Search for the cell housing the specified text and yield its (x, y) center coordinate. 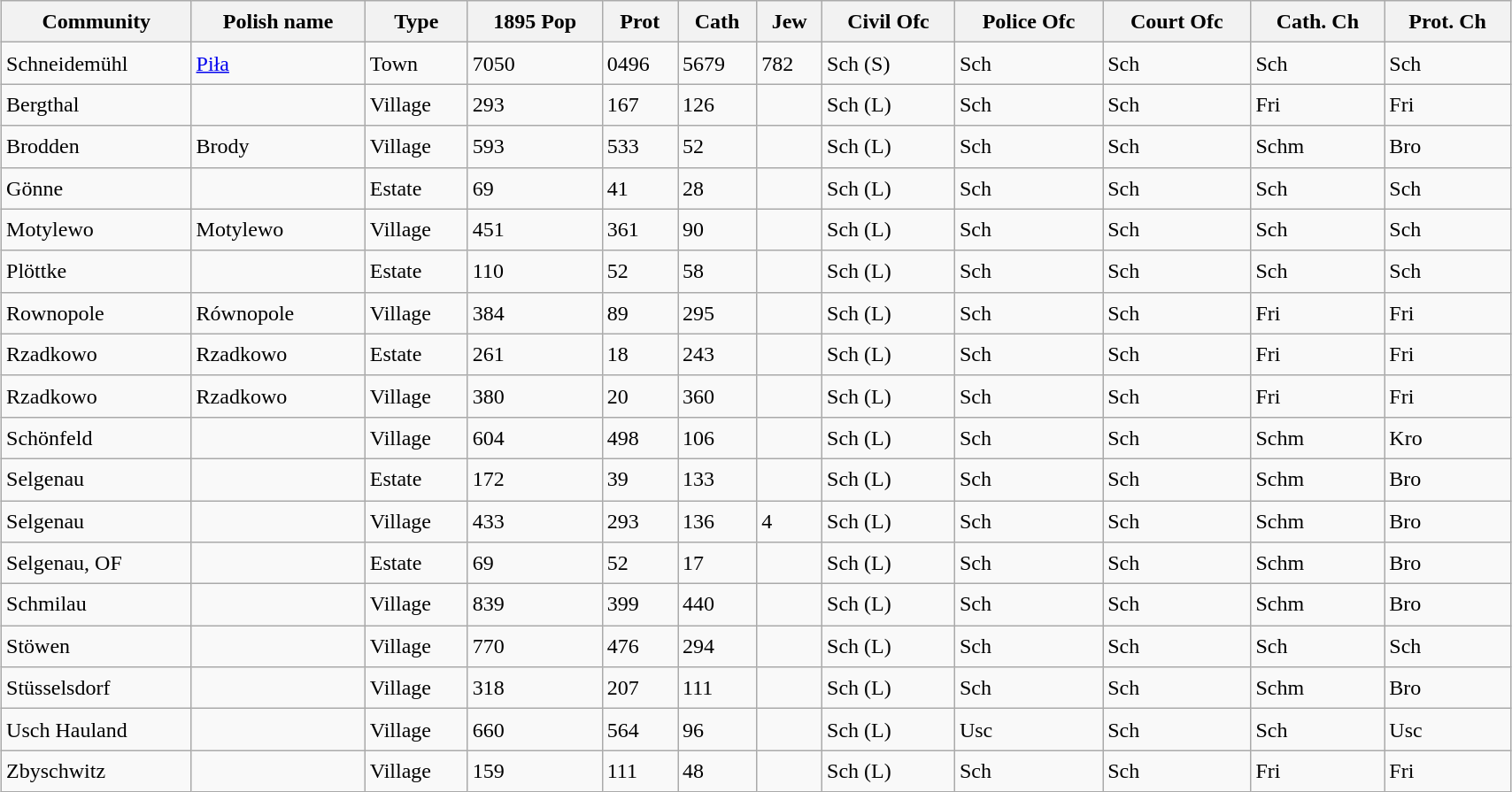
Stüsselsdorf (96, 688)
318 (535, 688)
48 (717, 772)
Cath. Ch (1317, 21)
39 (639, 480)
Selgenau, OF (96, 563)
593 (535, 147)
17 (717, 563)
399 (639, 605)
7050 (535, 64)
Schneidemühl (96, 64)
90 (717, 230)
Plöttke (96, 271)
361 (639, 230)
533 (639, 147)
380 (535, 396)
Równopole (278, 313)
159 (535, 772)
5679 (717, 64)
136 (717, 522)
167 (639, 104)
Civil Ofc (889, 21)
58 (717, 271)
770 (535, 646)
604 (535, 437)
294 (717, 646)
126 (717, 104)
20 (639, 396)
476 (639, 646)
Bergthal (96, 104)
0496 (639, 64)
384 (535, 313)
41 (639, 188)
Cath (717, 21)
Schönfeld (96, 437)
172 (535, 480)
Polish name (278, 21)
243 (717, 354)
Prot (639, 21)
106 (717, 437)
Sch (S) (889, 64)
Police Ofc (1029, 21)
Rownopole (96, 313)
Gönne (96, 188)
564 (639, 729)
Kro (1448, 437)
4 (790, 522)
261 (535, 354)
440 (717, 605)
433 (535, 522)
Brody (278, 147)
451 (535, 230)
Jew (790, 21)
839 (535, 605)
Schmilau (96, 605)
Zbyschwitz (96, 772)
133 (717, 480)
89 (639, 313)
295 (717, 313)
Prot. Ch (1448, 21)
Court Ofc (1177, 21)
207 (639, 688)
Piła (278, 64)
Type (416, 21)
660 (535, 729)
Town (416, 64)
Community (96, 21)
Stöwen (96, 646)
498 (639, 437)
110 (535, 271)
18 (639, 354)
782 (790, 64)
28 (717, 188)
Brodden (96, 147)
96 (717, 729)
360 (717, 396)
1895 Pop (535, 21)
Usch Hauland (96, 729)
